Provide the [X, Y] coordinate of the cell's center where the given text is located.  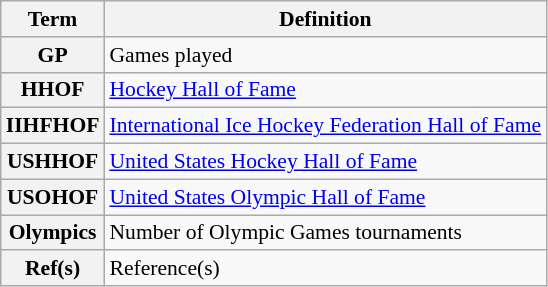
Ref(s) [53, 269]
Reference(s) [325, 269]
Games played [325, 55]
International Ice Hockey Federation Hall of Fame [325, 126]
Hockey Hall of Fame [325, 90]
IIHFHOF [53, 126]
Olympics [53, 233]
Definition [325, 19]
HHOF [53, 90]
USOHOF [53, 197]
USHHOF [53, 162]
Term [53, 19]
GP [53, 55]
United States Hockey Hall of Fame [325, 162]
United States Olympic Hall of Fame [325, 197]
Number of Olympic Games tournaments [325, 233]
